Extract the (x, y) coordinate from the center of the cell holding the provided text.  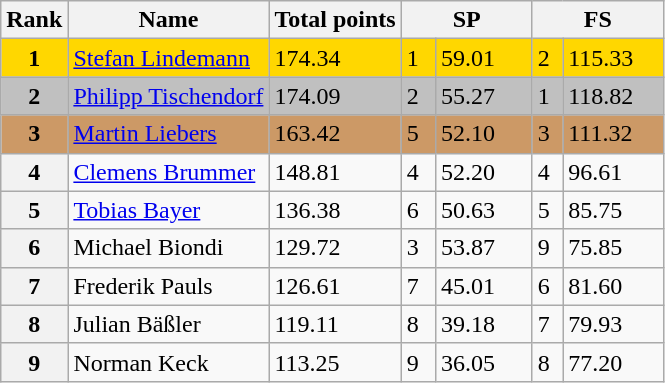
Clemens Brummer (168, 172)
59.01 (484, 58)
85.75 (614, 210)
53.87 (484, 248)
52.20 (484, 172)
52.10 (484, 134)
FS (598, 20)
Name (168, 20)
148.81 (335, 172)
96.61 (614, 172)
55.27 (484, 96)
126.61 (335, 286)
Martin Liebers (168, 134)
39.18 (484, 324)
174.34 (335, 58)
45.01 (484, 286)
Julian Bäßler (168, 324)
115.33 (614, 58)
Rank (34, 20)
119.11 (335, 324)
75.85 (614, 248)
50.63 (484, 210)
Norman Keck (168, 362)
81.60 (614, 286)
118.82 (614, 96)
113.25 (335, 362)
Total points (335, 20)
Philipp Tischendorf (168, 96)
36.05 (484, 362)
Stefan Lindemann (168, 58)
Michael Biondi (168, 248)
129.72 (335, 248)
163.42 (335, 134)
174.09 (335, 96)
Frederik Pauls (168, 286)
77.20 (614, 362)
SP (466, 20)
79.93 (614, 324)
Tobias Bayer (168, 210)
136.38 (335, 210)
111.32 (614, 134)
